Return the (x, y) coordinate for the center point of the cell that contains the specified text.  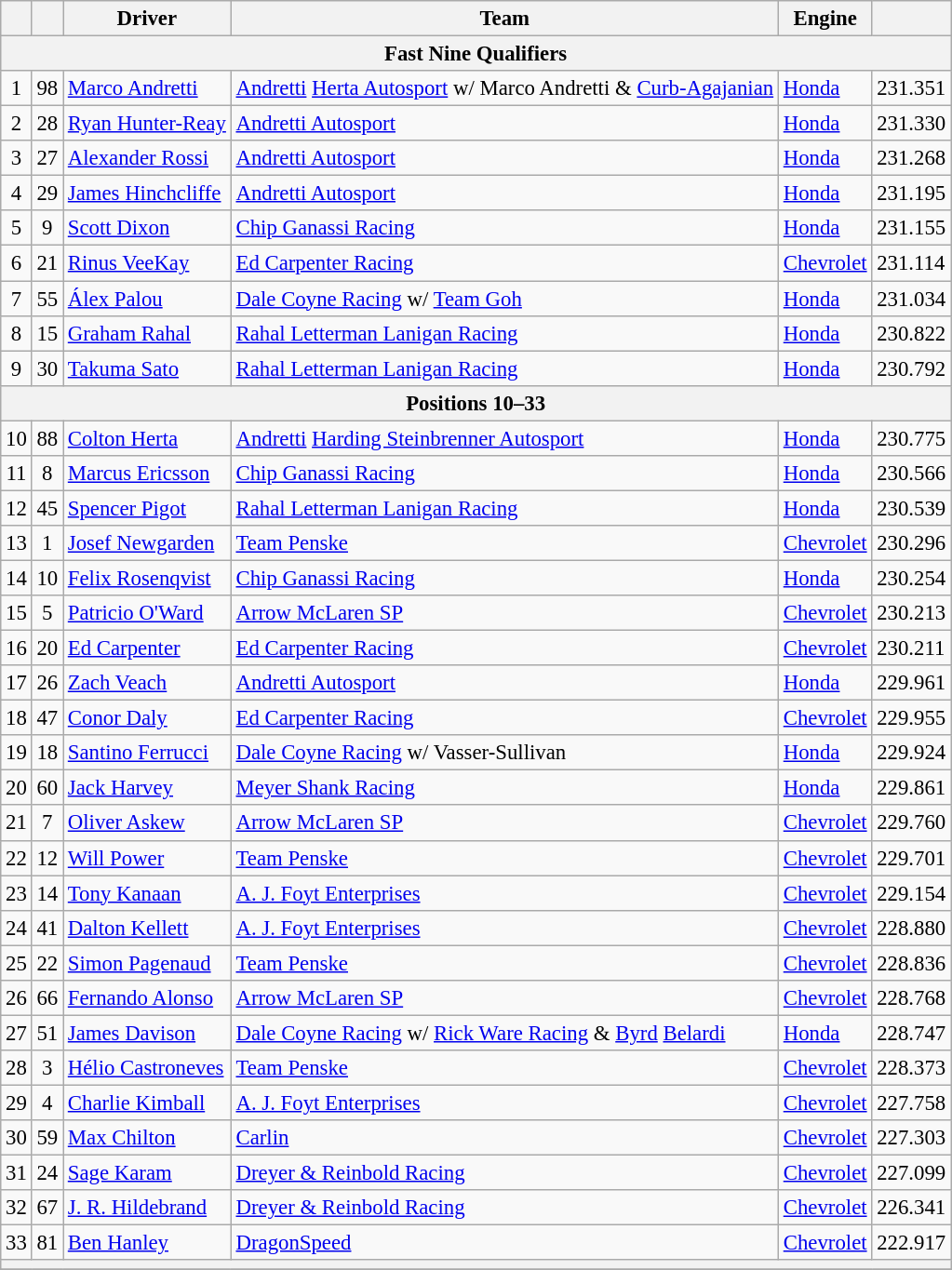
Sage Karam (147, 1173)
13 (17, 543)
11 (17, 474)
66 (47, 998)
33 (17, 1243)
222.917 (912, 1243)
Dale Coyne Racing w/ Vasser-Sullivan (504, 753)
231.034 (912, 299)
231.330 (912, 124)
230.566 (912, 474)
228.880 (912, 928)
229.861 (912, 788)
228.836 (912, 963)
Ryan Hunter-Reay (147, 124)
Álex Palou (147, 299)
2 (17, 124)
55 (47, 299)
231.155 (912, 228)
227.758 (912, 1103)
Andretti Herta Autosport w/ Marco Andretti & Curb-Agajanian (504, 88)
19 (17, 753)
41 (47, 928)
J. R. Hildebrand (147, 1208)
31 (17, 1173)
67 (47, 1208)
88 (47, 438)
Meyer Shank Racing (504, 788)
230.792 (912, 368)
Driver (147, 19)
Jack Harvey (147, 788)
Patricio O'Ward (147, 613)
81 (47, 1243)
228.768 (912, 998)
Marcus Ericsson (147, 474)
Simon Pagenaud (147, 963)
Marco Andretti (147, 88)
229.924 (912, 753)
230.211 (912, 648)
231.195 (912, 194)
32 (17, 1208)
231.351 (912, 88)
229.955 (912, 718)
227.099 (912, 1173)
226.341 (912, 1208)
228.747 (912, 1033)
Max Chilton (147, 1138)
59 (47, 1138)
Carlin (504, 1138)
25 (17, 963)
Will Power (147, 858)
231.114 (912, 263)
Andretti Harding Steinbrenner Autosport (504, 438)
Dale Coyne Racing w/ Rick Ware Racing & Byrd Belardi (504, 1033)
Zach Veach (147, 683)
231.268 (912, 158)
60 (47, 788)
Charlie Kimball (147, 1103)
Positions 10–33 (476, 403)
6 (17, 263)
23 (17, 893)
DragonSpeed (504, 1243)
16 (17, 648)
Santino Ferrucci (147, 753)
98 (47, 88)
45 (47, 508)
Spencer Pigot (147, 508)
229.760 (912, 823)
James Davison (147, 1033)
Dale Coyne Racing w/ Team Goh (504, 299)
51 (47, 1033)
17 (17, 683)
227.303 (912, 1138)
230.213 (912, 613)
Takuma Sato (147, 368)
Hélio Castroneves (147, 1068)
47 (47, 718)
230.296 (912, 543)
229.961 (912, 683)
Felix Rosenqvist (147, 578)
Fernando Alonso (147, 998)
Dalton Kellett (147, 928)
Scott Dixon (147, 228)
Rinus VeeKay (147, 263)
Fast Nine Qualifiers (476, 54)
Josef Newgarden (147, 543)
Ed Carpenter (147, 648)
Tony Kanaan (147, 893)
230.775 (912, 438)
230.254 (912, 578)
228.373 (912, 1068)
Oliver Askew (147, 823)
Alexander Rossi (147, 158)
Team (504, 19)
James Hinchcliffe (147, 194)
229.154 (912, 893)
Engine (825, 19)
230.539 (912, 508)
Conor Daly (147, 718)
Ben Hanley (147, 1243)
229.701 (912, 858)
230.822 (912, 333)
Colton Herta (147, 438)
Graham Rahal (147, 333)
